Extract the (X, Y) coordinate from the center of the cell holding the provided text.  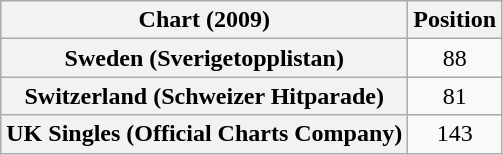
Sweden (Sverigetopplistan) (204, 58)
143 (455, 134)
88 (455, 58)
Switzerland (Schweizer Hitparade) (204, 96)
81 (455, 96)
Position (455, 20)
UK Singles (Official Charts Company) (204, 134)
Chart (2009) (204, 20)
